From the cell containing the given text, extract its center point as [x, y] coordinate. 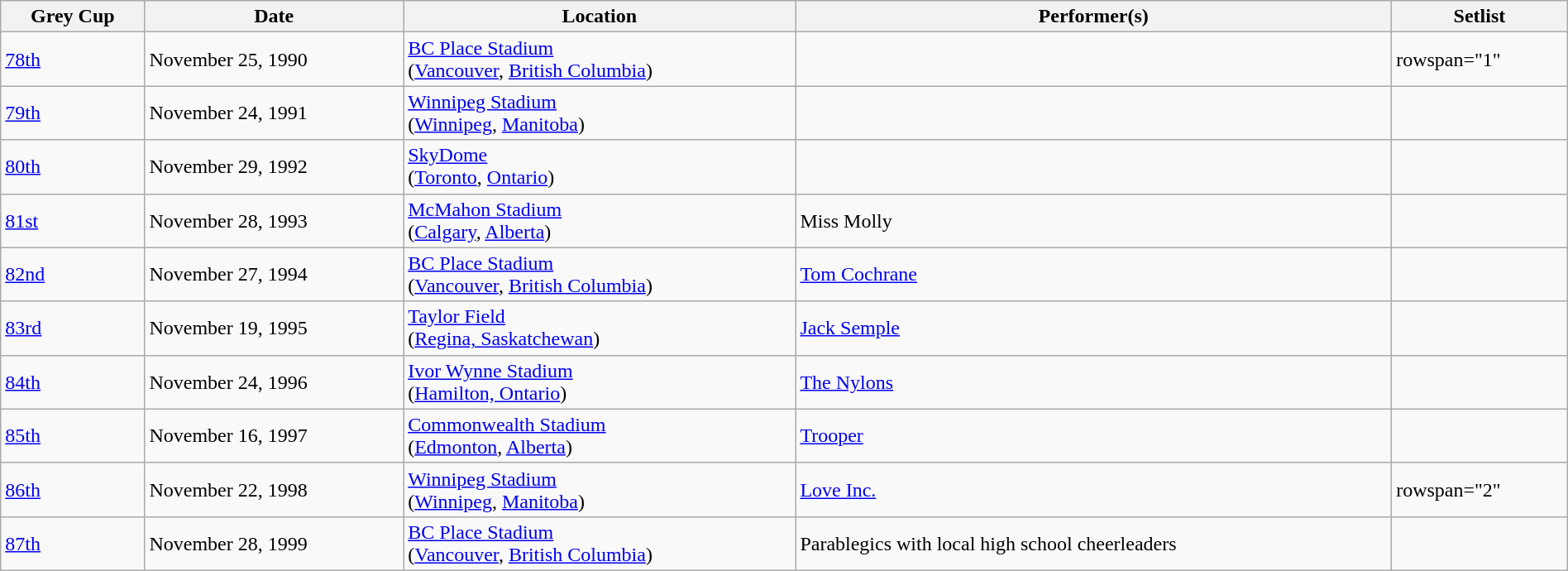
Date [275, 17]
Location [600, 17]
79th [73, 113]
Trooper [1093, 435]
Grey Cup [73, 17]
November 25, 1990 [275, 60]
Commonwealth Stadium(Edmonton, Alberta) [600, 435]
SkyDome(Toronto, Ontario) [600, 167]
Ivor Wynne Stadium(Hamilton, Ontario) [600, 382]
McMahon Stadium(Calgary, Alberta) [600, 220]
85th [73, 435]
Tom Cochrane [1093, 275]
80th [73, 167]
November 24, 1991 [275, 113]
Miss Molly [1093, 220]
86th [73, 490]
Performer(s) [1093, 17]
Parablegics with local high school cheerleaders [1093, 543]
84th [73, 382]
The Nylons [1093, 382]
November 24, 1996 [275, 382]
83rd [73, 328]
November 29, 1992 [275, 167]
rowspan="1" [1480, 60]
Love Inc. [1093, 490]
November 27, 1994 [275, 275]
82nd [73, 275]
Jack Semple [1093, 328]
Taylor Field(Regina, Saskatchewan) [600, 328]
November 28, 1999 [275, 543]
78th [73, 60]
November 22, 1998 [275, 490]
November 16, 1997 [275, 435]
rowspan="2" [1480, 490]
November 28, 1993 [275, 220]
81st [73, 220]
Setlist [1480, 17]
87th [73, 543]
November 19, 1995 [275, 328]
